Return [x, y] of the center of cell containing provided text 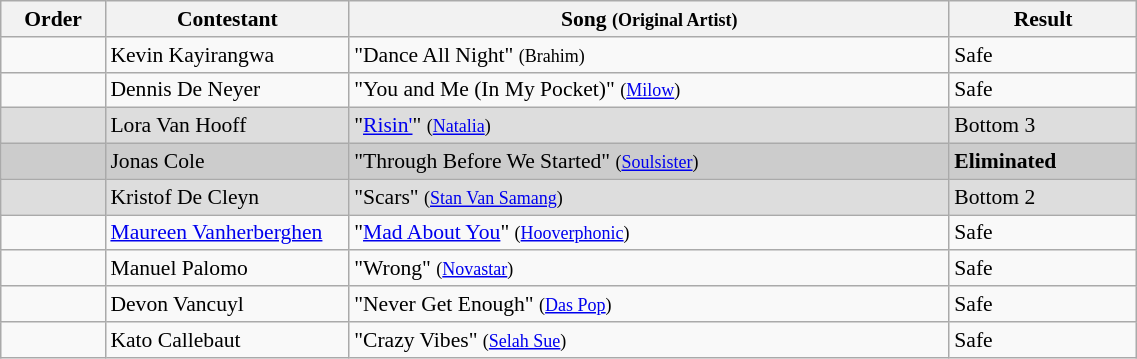
"You and Me (In My Pocket)" (Milow) [649, 90]
"Scars" (Stan Van Samang) [649, 197]
Eliminated [1043, 162]
"Wrong" (Novastar) [649, 269]
Jonas Cole [227, 162]
"Dance All Night" (Brahim) [649, 55]
Order [54, 19]
Kristof De Cleyn [227, 197]
Dennis De Neyer [227, 90]
Manuel Palomo [227, 269]
Kato Callebaut [227, 340]
Lora Van Hooff [227, 126]
"Never Get Enough" (Das Pop) [649, 304]
Contestant [227, 19]
Song (Original Artist) [649, 19]
Devon Vancuyl [227, 304]
"Through Before We Started" (Soulsister) [649, 162]
"Crazy Vibes" (Selah Sue) [649, 340]
Bottom 2 [1043, 197]
Bottom 3 [1043, 126]
"Mad About You" (Hooverphonic) [649, 233]
Maureen Vanherberghen [227, 233]
"Risin'" (Natalia) [649, 126]
Result [1043, 19]
Kevin Kayirangwa [227, 55]
